Determine the (x, y) coordinate at the center of the cell enclosing the given text.  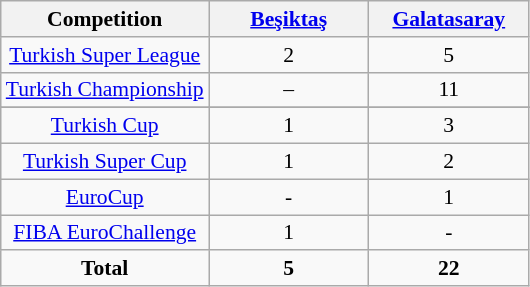
Competition (105, 19)
Turkish Championship (105, 90)
Turkish Super Cup (105, 162)
Total (105, 269)
FIBA EuroChallenge (105, 233)
Beşiktaş (289, 19)
11 (449, 90)
– (289, 90)
EuroCup (105, 197)
22 (449, 269)
Galatasaray (449, 19)
3 (449, 126)
Turkish Cup (105, 126)
Turkish Super League (105, 55)
